Identify which cell holds the provided text, then report its (x, y) central coordinate. 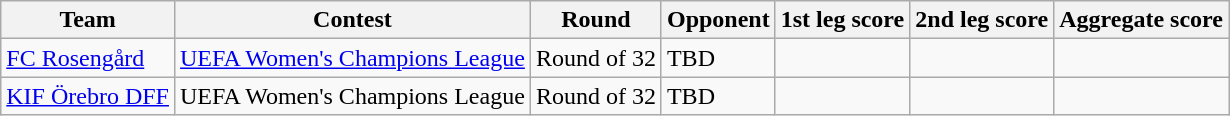
Aggregate score (1142, 20)
KIF Örebro DFF (88, 96)
2nd leg score (982, 20)
FC Rosengård (88, 58)
Round (596, 20)
Contest (352, 20)
Team (88, 20)
1st leg score (842, 20)
Opponent (718, 20)
